Provide the [X, Y] coordinate of the cell's center where the given text is located.  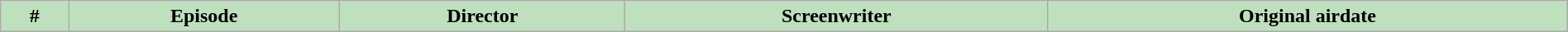
Director [483, 16]
# [35, 16]
Episode [204, 16]
Original airdate [1308, 16]
Screenwriter [837, 16]
